Find where the given text appears and provide that cell's center as [X, Y] coordinate. 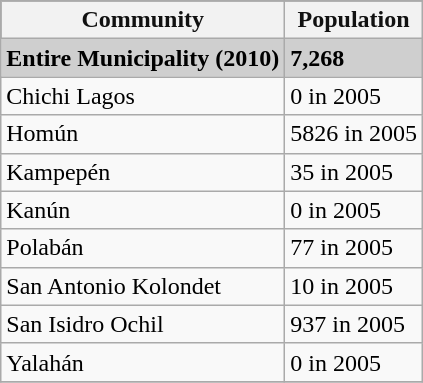
Chichi Lagos [143, 96]
77 in 2005 [354, 248]
San Antonio Kolondet [143, 286]
Polabán [143, 248]
San Isidro Ochil [143, 324]
Kampepén [143, 172]
7,268 [354, 58]
937 in 2005 [354, 324]
Community [143, 20]
10 in 2005 [354, 286]
5826 in 2005 [354, 134]
Yalahán [143, 362]
Homún [143, 134]
Kanún [143, 210]
35 in 2005 [354, 172]
Population [354, 20]
Entire Municipality (2010) [143, 58]
